Search for the cell housing the specified text and yield its [X, Y] center coordinate. 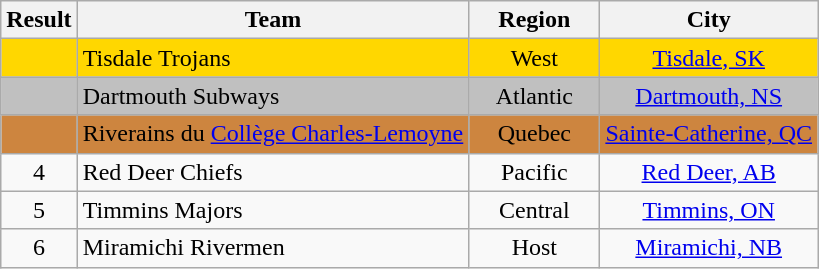
Quebec [534, 134]
Team [273, 20]
Central [534, 210]
4 [39, 172]
Dartmouth Subways [273, 96]
Riverains du Collège Charles-Lemoyne [273, 134]
Miramichi, NB [709, 248]
Pacific [534, 172]
Timmins, ON [709, 210]
Result [39, 20]
Tisdale, SK [709, 58]
Dartmouth, NS [709, 96]
Sainte-Catherine, QC [709, 134]
Miramichi Rivermen [273, 248]
City [709, 20]
Red Deer, AB [709, 172]
Host [534, 248]
West [534, 58]
Tisdale Trojans [273, 58]
5 [39, 210]
Red Deer Chiefs [273, 172]
6 [39, 248]
Region [534, 20]
Timmins Majors [273, 210]
Atlantic [534, 96]
